Pinpoint the cell where the given text exists, returning its (X, Y) midpoint coordinate. 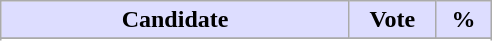
% (463, 20)
Vote (392, 20)
Candidate (176, 20)
